Capture the cell that displays the provided text and extract its (x, y) central coordinate. 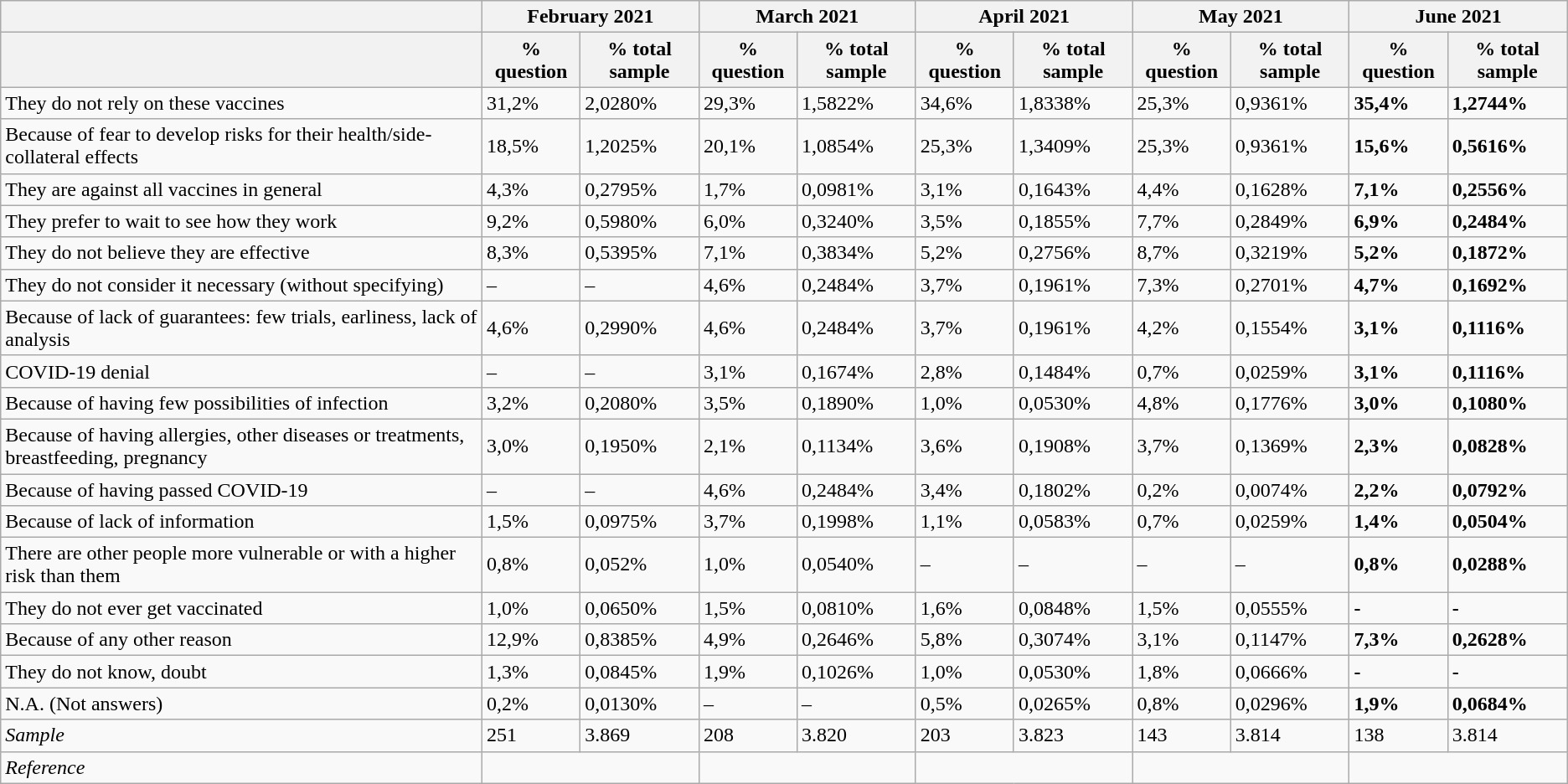
0,1369% (1290, 446)
0,1147% (1290, 640)
1,1% (965, 522)
N.A. (Not answers) (241, 704)
20,1% (747, 146)
15,6% (1399, 146)
Because of lack of information (241, 522)
0,0583% (1073, 522)
35,4% (1399, 103)
They do not know, doubt (241, 672)
0,0792% (1508, 490)
Because of fear to develop risks for their health/side-collateral effects (241, 146)
2,0280% (640, 103)
0,2080% (640, 403)
0,0684% (1508, 704)
0,0296% (1290, 704)
1,3409% (1073, 146)
0,1802% (1073, 490)
7,7% (1181, 221)
0,1950% (640, 446)
0,1080% (1508, 403)
They are against all vaccines in general (241, 189)
5,8% (965, 640)
4,3% (531, 189)
0,2756% (1073, 253)
1,5822% (857, 103)
34,6% (965, 103)
31,2% (531, 103)
Because of having passed COVID-19 (241, 490)
February 2021 (591, 17)
3.820 (857, 735)
0,0845% (640, 672)
0,1998% (857, 522)
0,1776% (1290, 403)
3.869 (640, 735)
Because of any other reason (241, 640)
0,0504% (1508, 522)
12,9% (531, 640)
1,7% (747, 189)
0,1026% (857, 672)
0,0650% (640, 608)
April 2021 (1024, 17)
8,3% (531, 253)
They do not ever get vaccinated (241, 608)
1,3% (531, 672)
0,5616% (1508, 146)
They do not believe they are effective (241, 253)
6,0% (747, 221)
Reference (241, 767)
0,2556% (1508, 189)
0,1872% (1508, 253)
2,1% (747, 446)
0,2701% (1290, 285)
0,1890% (857, 403)
They do not consider it necessary (without specifying) (241, 285)
1,6% (965, 608)
0,5% (965, 704)
0,052% (640, 565)
0,0265% (1073, 704)
1,2744% (1508, 103)
Sample (241, 735)
138 (1399, 735)
0,2646% (857, 640)
9,2% (531, 221)
0,1908% (1073, 446)
1,8% (1181, 672)
4,9% (747, 640)
0,8385% (640, 640)
0,0975% (640, 522)
0,5980% (640, 221)
3,6% (965, 446)
1,0854% (857, 146)
3,2% (531, 403)
0,0981% (857, 189)
March 2021 (807, 17)
Because of lack of guarantees: few trials, earliness, lack of analysis (241, 328)
8,7% (1181, 253)
0,0130% (640, 704)
0,1628% (1290, 189)
6,9% (1399, 221)
0,1674% (857, 371)
0,1134% (857, 446)
0,2628% (1508, 640)
0,0288% (1508, 565)
4,2% (1181, 328)
0,1554% (1290, 328)
0,3834% (857, 253)
May 2021 (1241, 17)
2,2% (1399, 490)
29,3% (747, 103)
251 (531, 735)
3,4% (965, 490)
1,4% (1399, 522)
0,1484% (1073, 371)
2,8% (965, 371)
0,0810% (857, 608)
0,3074% (1073, 640)
0,1855% (1073, 221)
1,8338% (1073, 103)
Because of having allergies, other diseases or treatments, breastfeeding, pregnancy (241, 446)
0,0828% (1508, 446)
4,7% (1399, 285)
4,4% (1181, 189)
0,1692% (1508, 285)
1,2025% (640, 146)
4,8% (1181, 403)
203 (965, 735)
0,0666% (1290, 672)
Because of having few possibilities of infection (241, 403)
3.823 (1073, 735)
18,5% (531, 146)
0,0540% (857, 565)
0,3240% (857, 221)
COVID-19 denial (241, 371)
0,0848% (1073, 608)
June 2021 (1458, 17)
0,3219% (1290, 253)
0,1643% (1073, 189)
0,2990% (640, 328)
There are other people more vulnerable or with a higher risk than them (241, 565)
208 (747, 735)
2,3% (1399, 446)
They do not rely on these vaccines (241, 103)
They prefer to wait to see how they work (241, 221)
0,5395% (640, 253)
0,2795% (640, 189)
143 (1181, 735)
0,0555% (1290, 608)
0,0074% (1290, 490)
0,2849% (1290, 221)
